From the cell containing the given text, extract its center point as [X, Y] coordinate. 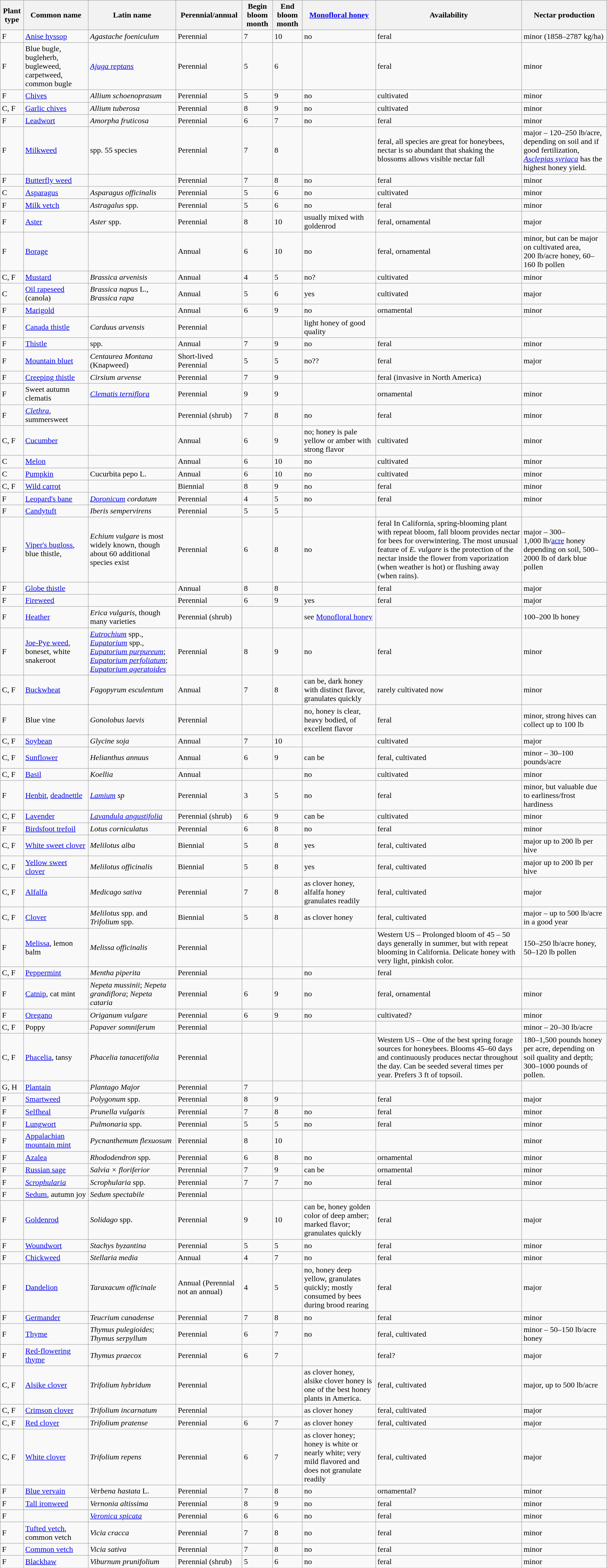
Basil [56, 774]
Lavender [56, 816]
Melissa, lemon balm [56, 948]
Leopard's bane [56, 498]
Milk vetch [56, 205]
no?? [339, 360]
Joe-Pye weed, boneset, white snakeroot [56, 651]
Clematis terniflora [132, 394]
Melilotus alba [132, 845]
see Monofloral honey [339, 617]
minor – 20–30 lb/acre [564, 1027]
Verbena hastata L. [132, 1491]
Cucurbita pepo L. [132, 474]
can be, honey golden color of deep amber; marked flavor; granulates quickly [339, 1220]
Pycnanthemum flexuosum [132, 1141]
Doronicum cordatum [132, 498]
Trifolium hybridum [132, 1385]
Appalachian mountain mint [56, 1141]
Cucumber [56, 440]
Clover [56, 917]
Leadwort [56, 121]
Plant type [12, 15]
100–200 lb honey [564, 617]
spp. 55 species [132, 150]
Thymus praecox [132, 1355]
Medicago sativa [132, 892]
Erica vulgaris, though many varieties [132, 617]
Eutrochium spp., Eupatorium spp., Eupatorium purpureum; Eupatorium perfoliatum; Eupatorium ageratoides [132, 651]
Plantain [56, 1087]
Blue bugle, bugleherb, bugleweed, carpetweed, common bugle [56, 66]
Allium tuberosa [132, 108]
Teucrium canadense [132, 1317]
Mountain bluet [56, 360]
ornamental? [449, 1491]
Mustard [56, 277]
Butterfly weed [56, 180]
as clover honey, alsike clover honey is one of the best honey plants in America. [339, 1385]
Astragalus spp. [132, 205]
no, honey deep yellow, granulates quickly; mostly consumed by bees during brood rearing [339, 1288]
Blue vervain [56, 1491]
Annual (Perennial not an annual) [209, 1288]
Peppermint [56, 973]
150–250 lb/acre honey, 50–120 lb pollen [564, 948]
Stachys byzantina [132, 1246]
Brassica arvenisis [132, 277]
Allium schoenoprasum [132, 96]
Sedum, autumn joy [56, 1194]
major – up to 500 lb/acre in a good year [564, 917]
Asparagus [56, 193]
as clover honey; honey is white or nearly white; very mild flavored and does not granulate readily [339, 1457]
Short-lived Perennial [209, 360]
Birdsfoot trefoil [56, 829]
Gonolobus laevis [132, 720]
Stellaria media [132, 1258]
no; honey is pale yellow or amber with strong flavor [339, 440]
Aster [56, 222]
Thyme [56, 1334]
Iberis sempervirens [132, 511]
Lotus corniculatus [132, 829]
Alfalfa [56, 892]
Yellow sweet clover [56, 867]
feral (invasive in North America) [449, 377]
Chives [56, 96]
rarely cultivated now [449, 690]
G, H [12, 1087]
Marigold [56, 310]
Availability [449, 15]
Rhododendron spp. [132, 1157]
Phacelia, tansy [56, 1057]
Nepeta mussinii; Nepeta grandiflora; Nepeta cataria [132, 994]
Smartweed [56, 1099]
minor, strong hives can collect up to 100 lb [564, 720]
Plantago Major [132, 1087]
Globe thistle [56, 588]
Red-flowering thyme [56, 1355]
Dandelion [56, 1288]
Borage [56, 252]
Trifolium incarnatum [132, 1410]
Polygonum spp. [132, 1099]
Latin name [132, 15]
Aster spp. [132, 222]
Poppy [56, 1027]
Phacelia tanacetifolia [132, 1057]
Wild carrot [56, 486]
Candytuft [56, 511]
Begin bloom month [257, 15]
Trifolium pratense [132, 1423]
Henbit, deadnettle [56, 795]
Chickweed [56, 1258]
Scrophularia [56, 1182]
Viper's bugloss, blue thistle, [56, 549]
Lavandula angustifolia [132, 816]
Melissa officinalis [132, 948]
Soybean [56, 741]
Vicia cracca [132, 1532]
Thymus pulegioides; Thymus serpyllum [132, 1334]
Azalea [56, 1157]
Scrophularia spp. [132, 1182]
Agastache foeniculum [132, 36]
End bloom month [288, 15]
Helianthus annuus [132, 758]
Amorpha fruticosa [132, 121]
Cirsium arvense [132, 377]
no, honey is clear, heavy bodied, of excellent flavor [339, 720]
Red clover [56, 1423]
Carduus arvensis [132, 327]
Glycine soja [132, 741]
Creeping thistle [56, 377]
Anise hyssop [56, 36]
Solidago spp. [132, 1220]
minor, but valuable due to earliness/frost hardiness [564, 795]
Thistle [56, 344]
Pumpkin [56, 474]
Common name [56, 15]
Trifolium repens [132, 1457]
minor, but can be major on cultivated area, 200 lb/acre honey, 60–160 lb pollen [564, 252]
Viburnum prunifolium [132, 1562]
Crimson clover [56, 1410]
Koellia [132, 774]
Catnip, cat mint [56, 994]
Goldenrod [56, 1220]
Garlic chives [56, 108]
Echium vulgare is most widely known, though about 60 additional species exist [132, 549]
Melilotus officinalis [132, 867]
Blackhaw [56, 1562]
Salvia × floriferior [132, 1170]
Nectar production [564, 15]
Pulmonaria spp. [132, 1124]
Melilotus spp. and Trifolium spp. [132, 917]
feral? [449, 1355]
Lamium sp [132, 795]
minor – 50–150 lb/acre honey [564, 1334]
Mentha piperita [132, 973]
Oregano [56, 1015]
Heather [56, 617]
feral, all species are great for honeybees, nectar is so abundant that shaking the blossoms allows visible nectar fall [449, 150]
Ajuga reptans [132, 66]
Alsike clover [56, 1385]
Buckwheat [56, 690]
Common vetch [56, 1549]
as clover honey, alfalfa honey granulates readily [339, 892]
180–1,500 pounds honey per acre, depending on soil quality and depth; 300–1000 pounds of pollen. [564, 1057]
Lungwort [56, 1124]
Sunflower [56, 758]
Tall ironweed [56, 1504]
Russian sage [56, 1170]
White clover [56, 1457]
Vicia sativa [132, 1549]
Milkweed [56, 150]
Centaurea Montana (Knapweed) [132, 360]
Blue vine [56, 720]
Melon [56, 462]
minor (1858–2787 kg/ha) [564, 36]
Vernonia altissima [132, 1504]
White sweet clover [56, 845]
spp. [132, 344]
Prunella vulgaris [132, 1112]
Canada thistle [56, 327]
Origanum vulgare [132, 1015]
Asparagus officinalis [132, 193]
Selfheal [56, 1112]
major, up to 500 lb/acre [564, 1385]
cultivated? [449, 1015]
Veronica spicata [132, 1516]
can be, dark honey with distinct flavor, granulates quickly [339, 690]
Papaver somniferum [132, 1027]
no? [339, 277]
Oil rapeseed (canola) [56, 294]
major – 120–250 lb/acre, depending on soil and if good fertilization, Asclepias syriaca has the highest honey yield. [564, 150]
light honey of good quality [339, 327]
Tufted vetch, common vetch [56, 1532]
Monofloral honey [339, 15]
Taraxacum officinale [132, 1288]
major – 300–1,000 lb/acre honey depending on soil, 500–2000 lb of dark blue pollen [564, 549]
3 [257, 795]
Woundwort [56, 1246]
Germander [56, 1317]
Sedum spectabile [132, 1194]
Clethra, summersweet [56, 415]
Brassica napus L., Brassica rapa [132, 294]
usually mixed with goldenrod [339, 222]
Sweet autumn clematis [56, 394]
Perennial/annual [209, 15]
Fireweed [56, 601]
Fagopyrum esculentum [132, 690]
minor – 30–100 pounds/acre [564, 758]
